Output the (X, Y) coordinate of the center of the cell containing the given text.  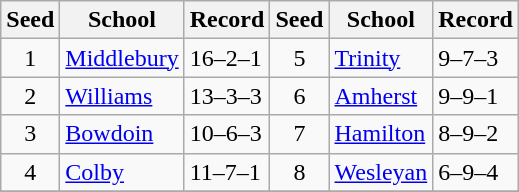
9–9–1 (476, 96)
16–2–1 (227, 58)
13–3–3 (227, 96)
1 (30, 58)
Wesleyan (381, 172)
6 (300, 96)
9–7–3 (476, 58)
7 (300, 134)
Amherst (381, 96)
8 (300, 172)
4 (30, 172)
3 (30, 134)
Colby (122, 172)
2 (30, 96)
10–6–3 (227, 134)
5 (300, 58)
Williams (122, 96)
Bowdoin (122, 134)
Trinity (381, 58)
Middlebury (122, 58)
6–9–4 (476, 172)
11–7–1 (227, 172)
Hamilton (381, 134)
8–9–2 (476, 134)
